Find where the given text appears and provide that cell's center as [x, y] coordinate. 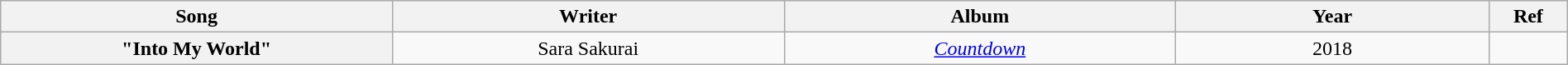
Year [1333, 17]
Song [197, 17]
Writer [588, 17]
"Into My World" [197, 48]
Countdown [980, 48]
Album [980, 17]
Ref [1528, 17]
2018 [1333, 48]
Sara Sakurai [588, 48]
